Search for the cell housing the specified text and yield its [X, Y] center coordinate. 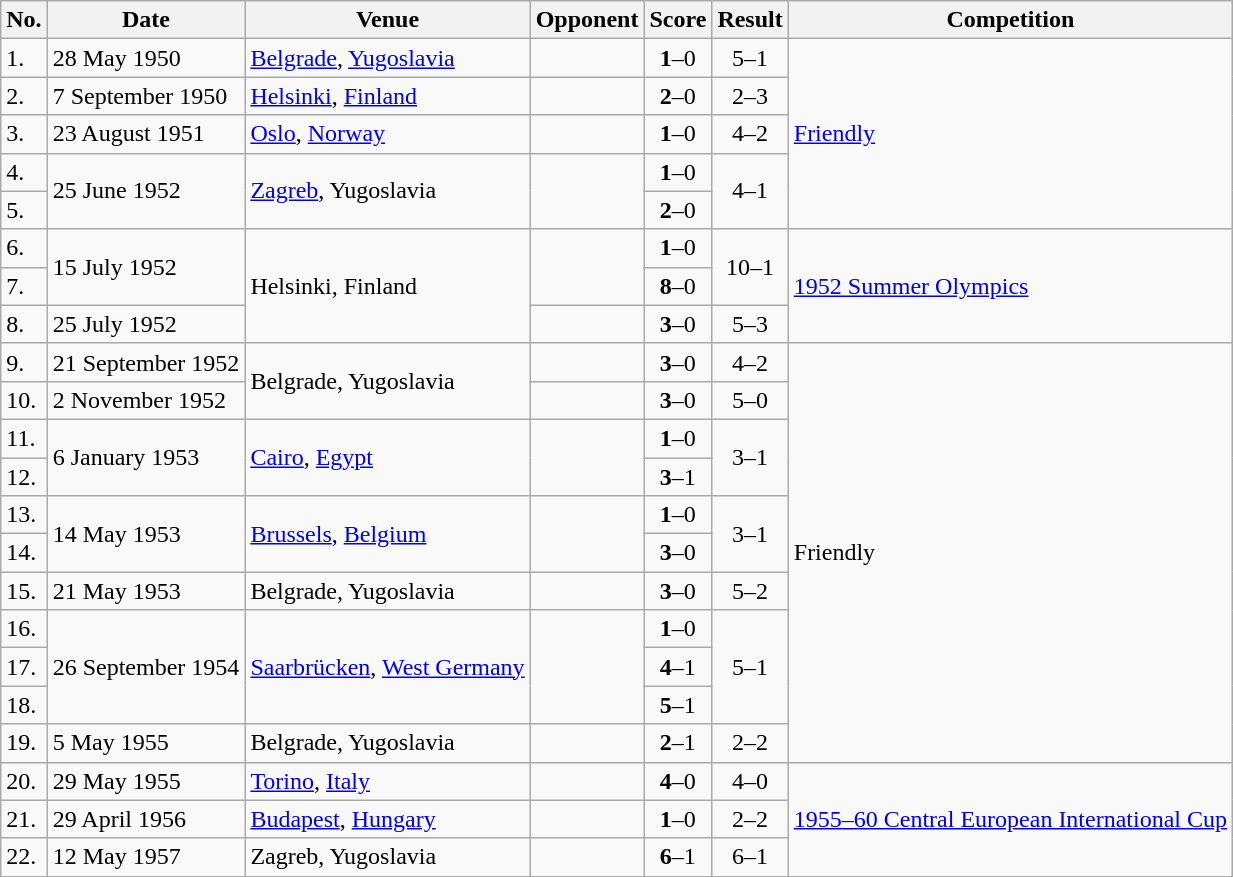
9. [24, 362]
11. [24, 438]
21. [24, 819]
25 June 1952 [146, 191]
2–3 [750, 96]
No. [24, 20]
12. [24, 477]
22. [24, 857]
Opponent [587, 20]
1955–60 Central European International Cup [1010, 819]
5. [24, 210]
14. [24, 553]
13. [24, 515]
6 January 1953 [146, 457]
25 July 1952 [146, 324]
2 November 1952 [146, 400]
12 May 1957 [146, 857]
Venue [388, 20]
17. [24, 667]
6. [24, 248]
3. [24, 134]
7 September 1950 [146, 96]
28 May 1950 [146, 58]
2–1 [678, 743]
15 July 1952 [146, 267]
7. [24, 286]
18. [24, 705]
1. [24, 58]
14 May 1953 [146, 534]
Cairo, Egypt [388, 457]
5 May 1955 [146, 743]
5–0 [750, 400]
5–3 [750, 324]
29 April 1956 [146, 819]
23 August 1951 [146, 134]
Budapest, Hungary [388, 819]
20. [24, 781]
Date [146, 20]
26 September 1954 [146, 667]
29 May 1955 [146, 781]
Saarbrücken, West Germany [388, 667]
19. [24, 743]
10–1 [750, 267]
Score [678, 20]
1952 Summer Olympics [1010, 286]
8–0 [678, 286]
10. [24, 400]
4. [24, 172]
16. [24, 629]
Competition [1010, 20]
8. [24, 324]
Brussels, Belgium [388, 534]
5–2 [750, 591]
Oslo, Norway [388, 134]
Result [750, 20]
15. [24, 591]
2. [24, 96]
21 May 1953 [146, 591]
21 September 1952 [146, 362]
Torino, Italy [388, 781]
